Capture the cell that displays the provided text and extract its [X, Y] central coordinate. 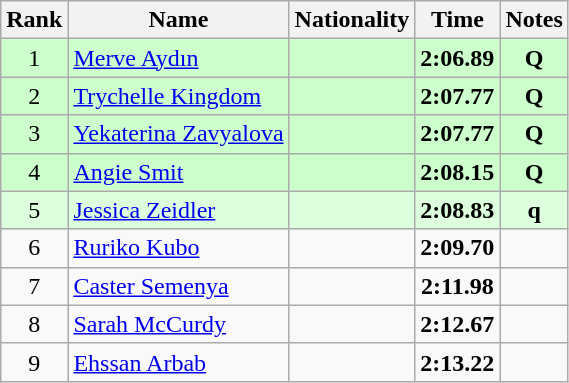
Jessica Zeidler [178, 210]
6 [34, 248]
Sarah McCurdy [178, 324]
Notes [534, 20]
9 [34, 362]
2:08.83 [458, 210]
2:11.98 [458, 286]
Yekaterina Zavyalova [178, 134]
2:08.15 [458, 172]
8 [34, 324]
2 [34, 96]
2:12.67 [458, 324]
Caster Semenya [178, 286]
Nationality [352, 20]
4 [34, 172]
7 [34, 286]
5 [34, 210]
Merve Aydın [178, 58]
2:06.89 [458, 58]
2:09.70 [458, 248]
Ruriko Kubo [178, 248]
Time [458, 20]
3 [34, 134]
2:13.22 [458, 362]
1 [34, 58]
Angie Smit [178, 172]
Rank [34, 20]
Name [178, 20]
q [534, 210]
Trychelle Kingdom [178, 96]
Ehssan Arbab [178, 362]
